Return the [X, Y] coordinate for the center point of the cell that contains the specified text.  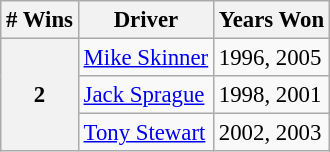
1998, 2001 [272, 95]
1996, 2005 [272, 58]
Driver [146, 20]
Jack Sprague [146, 95]
# Wins [40, 20]
2 [40, 96]
Tony Stewart [146, 133]
Mike Skinner [146, 58]
2002, 2003 [272, 133]
Years Won [272, 20]
